Find where the given text appears and provide that cell's center as (X, Y) coordinate. 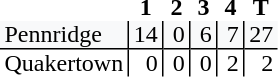
Pennridge (64, 35)
Quakertown (64, 63)
7 (230, 35)
14 (145, 35)
27 (261, 35)
6 (204, 35)
